Pinpoint the cell where the given text exists, returning its (x, y) midpoint coordinate. 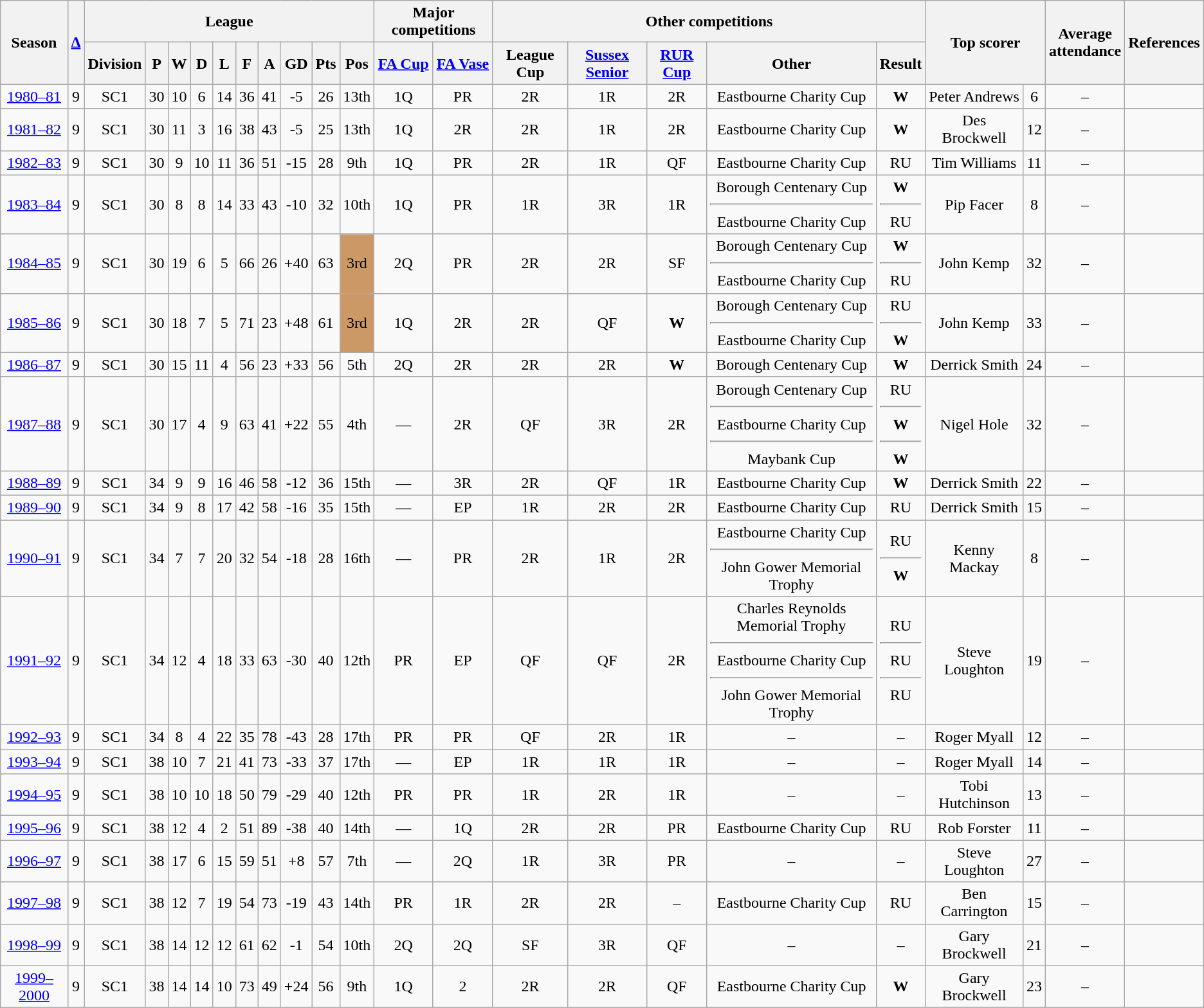
71 (247, 323)
+48 (296, 323)
42 (247, 507)
55 (325, 424)
RUR Cup (677, 63)
Peter Andrews (974, 96)
+24 (296, 986)
1990–91 (34, 558)
-16 (296, 507)
Tobi Hutchinson (974, 795)
-33 (296, 762)
59 (247, 861)
Tim Williams (974, 163)
89 (269, 828)
1987–88 (34, 424)
RUWW (900, 424)
Ben Carrington (974, 903)
20 (224, 558)
A (269, 63)
79 (269, 795)
1995–96 (34, 828)
1994–95 (34, 795)
-12 (296, 483)
5th (357, 364)
FA Vase (463, 63)
+33 (296, 364)
Major competitions (433, 22)
L (224, 63)
1997–98 (34, 903)
1983–84 (34, 204)
1999–2000 (34, 986)
-1 (296, 945)
Eastbourne Charity CupJohn Gower Memorial Trophy (791, 558)
League (229, 22)
-15 (296, 163)
-10 (296, 204)
Averageattendance (1086, 42)
Pts (325, 63)
GD (296, 63)
37 (325, 762)
1986–87 (34, 364)
Pip Facer (974, 204)
Kenny Mackay (974, 558)
1981–82 (34, 130)
Other (791, 63)
25 (325, 130)
Result (900, 63)
-38 (296, 828)
-29 (296, 795)
78 (269, 737)
FA Cup (404, 63)
13 (1034, 795)
-30 (296, 661)
P (157, 63)
46 (247, 483)
1993–94 (34, 762)
League Cup (530, 63)
66 (247, 264)
62 (269, 945)
1991–92 (34, 661)
1985–86 (34, 323)
Borough Centenary CupEastbourne Charity CupMaybank Cup (791, 424)
-43 (296, 737)
16th (357, 558)
References (1164, 42)
50 (247, 795)
57 (325, 861)
1980–81 (34, 96)
3 (202, 130)
Charles Reynolds Memorial TrophyEastbourne Charity CupJohn Gower Memorial Trophy (791, 661)
1988–89 (34, 483)
Pos (357, 63)
RURURU (900, 661)
1982–83 (34, 163)
Borough Centenary Cup (791, 364)
4th (357, 424)
+22 (296, 424)
1992–93 (34, 737)
+40 (296, 264)
Des Brockwell (974, 130)
1998–99 (34, 945)
-18 (296, 558)
Top scorer (985, 42)
∆ (76, 42)
Sussex Senior (607, 63)
1984–85 (34, 264)
D (202, 63)
Other competitions (709, 22)
F (247, 63)
Rob Forster (974, 828)
49 (269, 986)
1989–90 (34, 507)
24 (1034, 364)
Division (114, 63)
27 (1034, 861)
Nigel Hole (974, 424)
-19 (296, 903)
7th (357, 861)
1996–97 (34, 861)
Season (34, 42)
+8 (296, 861)
